Detect which cell encompasses the target text, then output its (x, y) center coordinate. 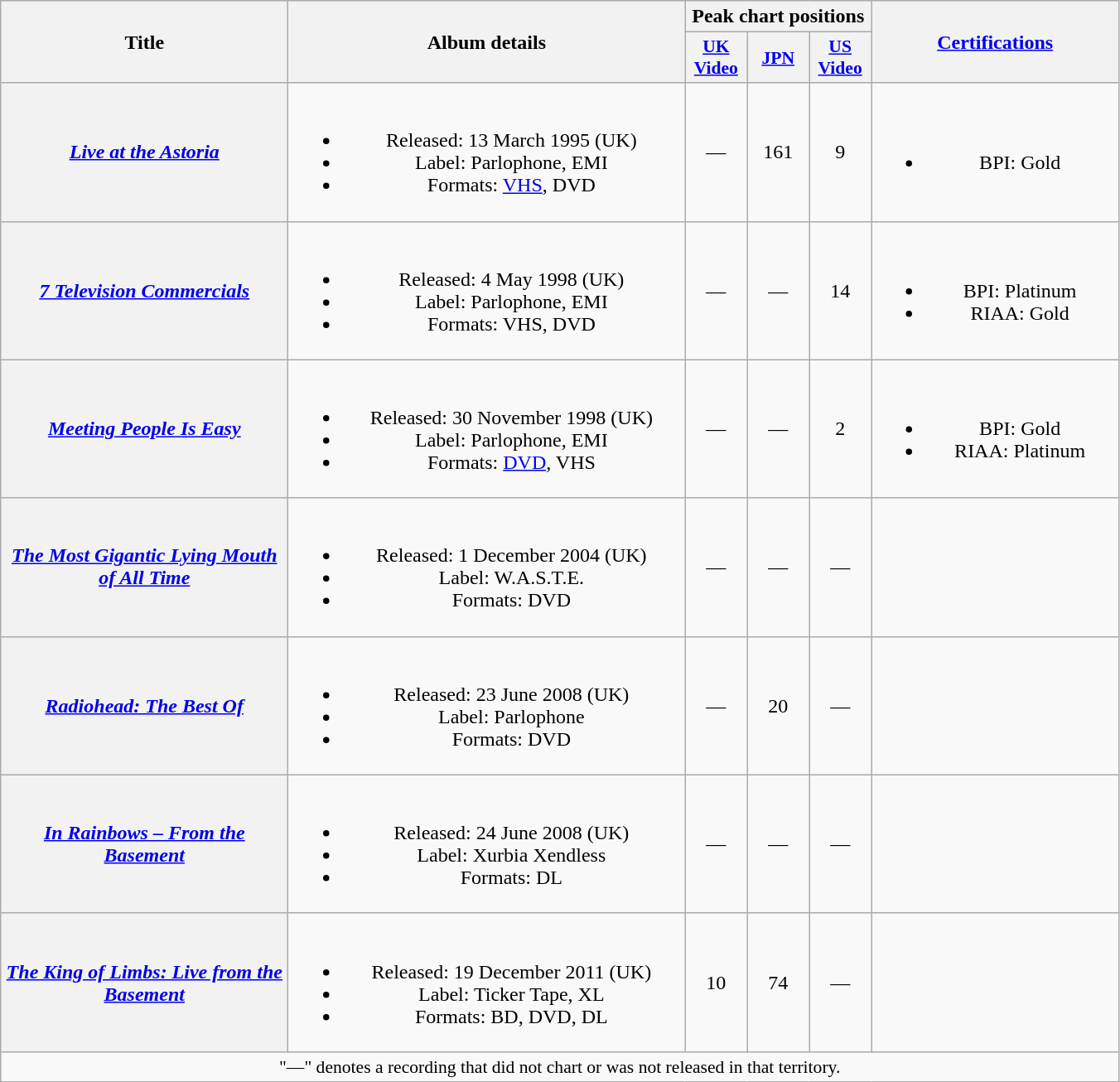
JPN (779, 58)
Meeting People Is Easy (144, 429)
Album details (487, 41)
The Most Gigantic Lying Mouth of All Time (144, 567)
Radiohead: The Best Of (144, 706)
Released: 4 May 1998 (UK)Label: Parlophone, EMIFormats: VHS, DVD (487, 290)
BPI: PlatinumRIAA: Gold (996, 290)
2 (840, 429)
10 (716, 983)
Released: 23 June 2008 (UK)Label: ParlophoneFormats: DVD (487, 706)
74 (779, 983)
BPI: GoldRIAA: Platinum (996, 429)
Title (144, 41)
In Rainbows – From the Basement (144, 843)
Released: 24 June 2008 (UK)Label: Xurbia XendlessFormats: DL (487, 843)
BPI: Gold (996, 152)
Released: 13 March 1995 (UK)Label: Parlophone, EMIFormats: VHS, DVD (487, 152)
UKVideo (716, 58)
Released: 30 November 1998 (UK)Label: Parlophone, EMIFormats: DVD, VHS (487, 429)
20 (779, 706)
Peak chart positions (779, 17)
USVideo (840, 58)
Released: 1 December 2004 (UK)Label: W.A.S.T.E.Formats: DVD (487, 567)
Released: 19 December 2011 (UK)Label: Ticker Tape, XLFormats: BD, DVD, DL (487, 983)
9 (840, 152)
14 (840, 290)
The King of Limbs: Live from the Basement (144, 983)
Live at the Astoria (144, 152)
7 Television Commercials (144, 290)
Certifications (996, 41)
161 (779, 152)
"—" denotes a recording that did not chart or was not released in that territory. (560, 1066)
